Locate the cell with the specified text and output its [X, Y] center coordinate. 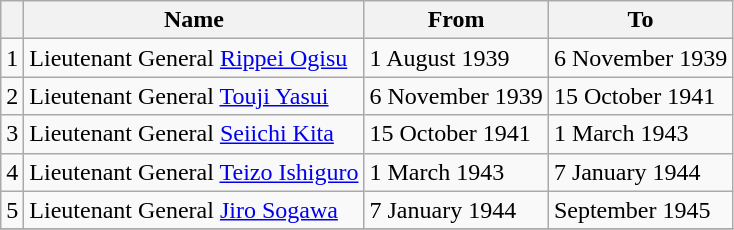
Lieutenant General Rippei Ogisu [194, 58]
Lieutenant General Jiro Sogawa [194, 210]
To [640, 20]
2 [12, 96]
1 August 1939 [456, 58]
Lieutenant General Touji Yasui [194, 96]
1 [12, 58]
Name [194, 20]
5 [12, 210]
From [456, 20]
Lieutenant General Teizo Ishiguro [194, 172]
September 1945 [640, 210]
4 [12, 172]
Lieutenant General Seiichi Kita [194, 134]
3 [12, 134]
